Determine the [x, y] coordinate at the center of the cell enclosing the given text.  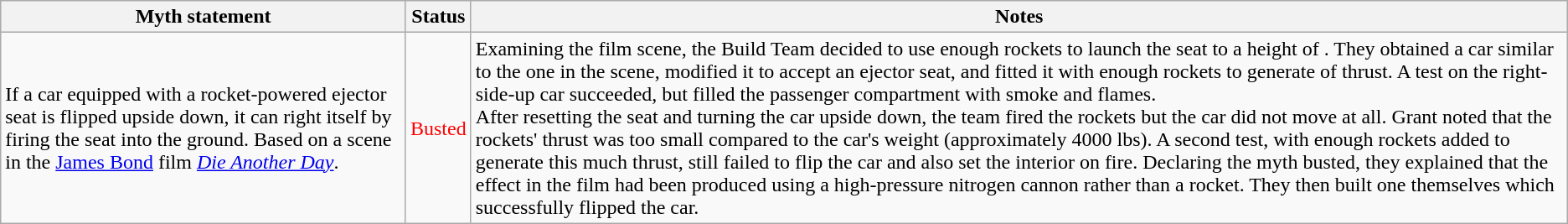
Busted [438, 128]
Status [438, 17]
Myth statement [204, 17]
Notes [1019, 17]
